Search for the cell housing the specified text and yield its (X, Y) center coordinate. 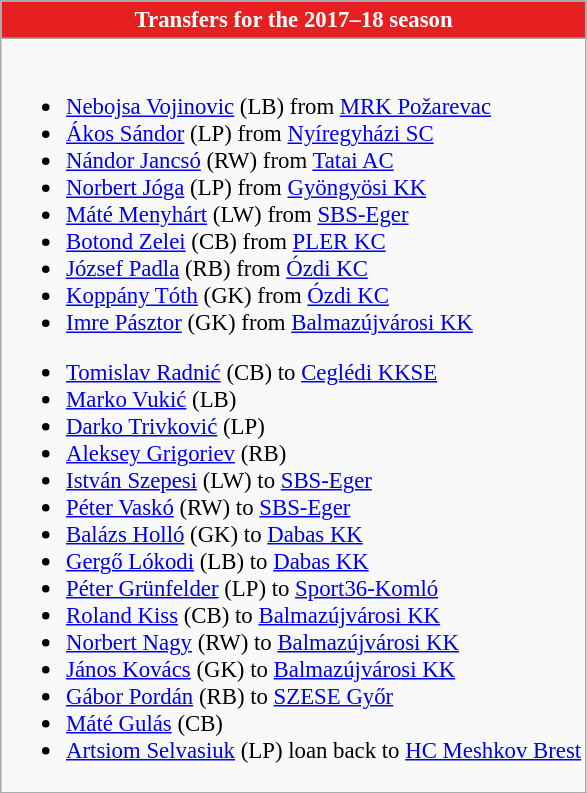
Transfers for the 2017–18 season (294, 20)
